Search for the cell housing the specified text and yield its [X, Y] center coordinate. 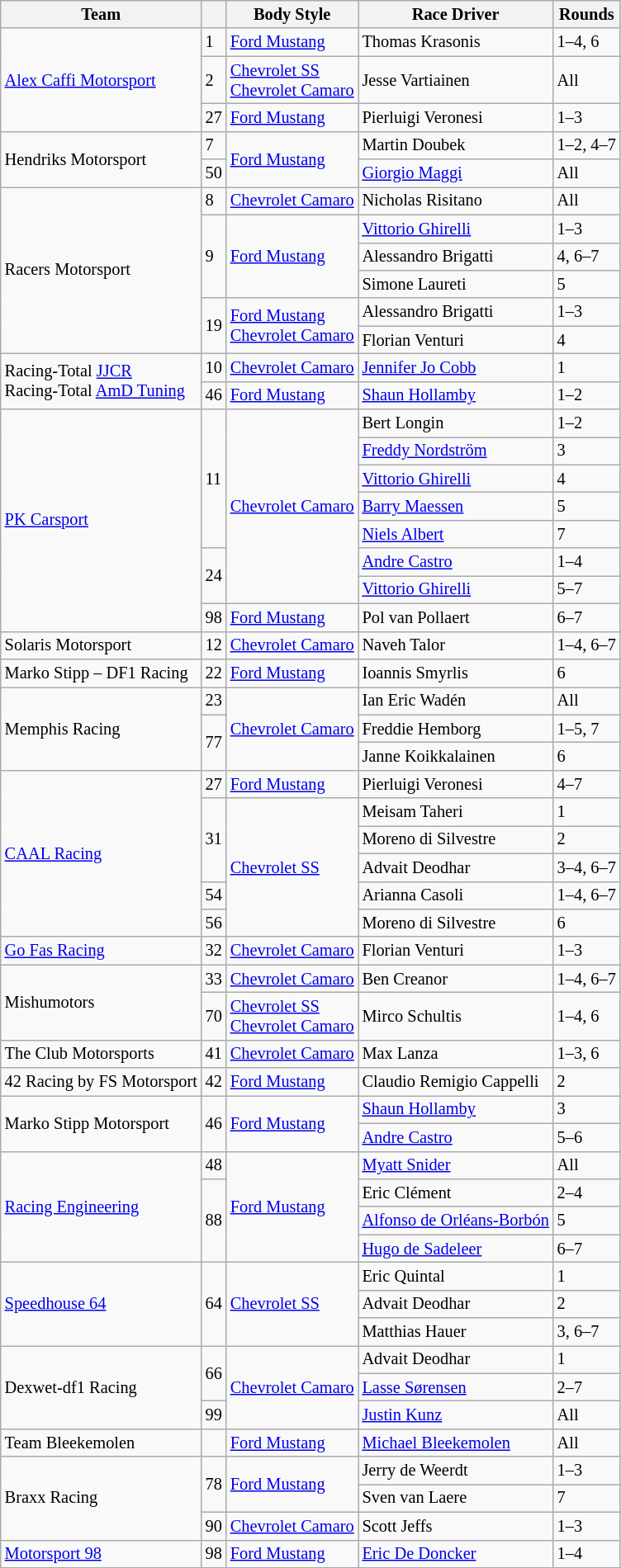
Speedhouse 64 [101, 1304]
Arianna Casoli [456, 895]
90 [214, 1526]
12 [214, 645]
11 [214, 479]
Alex Caffi Motorsport [101, 79]
Dexwet-df1 Racing [101, 1386]
Justin Kunz [456, 1415]
Freddy Nordström [456, 451]
Body Style [292, 14]
Matthias Hauer [456, 1332]
Claudio Remigio Cappelli [456, 1082]
Jesse Vartiainen [456, 80]
9 [214, 256]
Braxx Racing [101, 1499]
PK Carsport [101, 520]
Naveh Talor [456, 645]
Mishumotors [101, 1002]
22 [214, 673]
Team Bleekemolen [101, 1443]
Solaris Motorsport [101, 645]
Ioannis Smyrlis [456, 673]
Racing-Total JJCR Racing-Total AmD Tuning [101, 381]
Scott Jeffs [456, 1526]
3, 6–7 [586, 1332]
33 [214, 979]
56 [214, 923]
Racing Engineering [101, 1207]
42 [214, 1082]
78 [214, 1484]
19 [214, 325]
23 [214, 701]
41 [214, 1054]
1–2, 4–7 [586, 145]
66 [214, 1373]
31 [214, 840]
42 Racing by FS Motorsport [101, 1082]
8 [214, 201]
48 [214, 1165]
Max Lanza [456, 1054]
4, 6–7 [586, 257]
Niels Albert [456, 534]
1–5, 7 [586, 729]
Meisam Taheri [456, 812]
2–7 [586, 1387]
Myatt Snider [456, 1165]
4–7 [586, 784]
Team [101, 14]
Freddie Hemborg [456, 729]
Jennifer Jo Cobb [456, 367]
Ford Mustang Chevrolet Camaro [292, 325]
64 [214, 1304]
Jerry de Weerdt [456, 1471]
Ben Creanor [456, 979]
Sven van Laere [456, 1498]
The Club Motorsports [101, 1054]
88 [214, 1220]
70 [214, 1016]
Simone Laureti [456, 284]
Go Fas Racing [101, 951]
2–4 [586, 1193]
Hendriks Motorsport [101, 158]
5–6 [586, 1137]
Motorsport 98 [101, 1554]
Eric Quintal [456, 1276]
10 [214, 367]
54 [214, 895]
Bert Longin [456, 423]
Eric Clément [456, 1193]
Giorgio Maggi [456, 173]
Thomas Krasonis [456, 42]
5–7 [586, 589]
Michael Bleekemolen [456, 1443]
Racers Motorsport [101, 270]
50 [214, 173]
Mirco Schultis [456, 1016]
Pol van Pollaert [456, 617]
Marko Stipp Motorsport [101, 1122]
Barry Maessen [456, 506]
Lasse Sørensen [456, 1387]
Race Driver [456, 14]
Alfonso de Orléans-Borbón [456, 1221]
Martin Doubek [456, 145]
Janne Koikkalainen [456, 756]
3–4, 6–7 [586, 867]
1–3, 6 [586, 1054]
Nicholas Risitano [456, 201]
CAAL Racing [101, 853]
24 [214, 576]
Rounds [586, 14]
77 [214, 743]
Memphis Racing [101, 728]
32 [214, 951]
99 [214, 1415]
Ian Eric Wadén [456, 701]
Hugo de Sadeleer [456, 1249]
Marko Stipp – DF1 Racing [101, 673]
Eric De Doncker [456, 1554]
